Find where the given text appears and provide that cell's center as [x, y] coordinate. 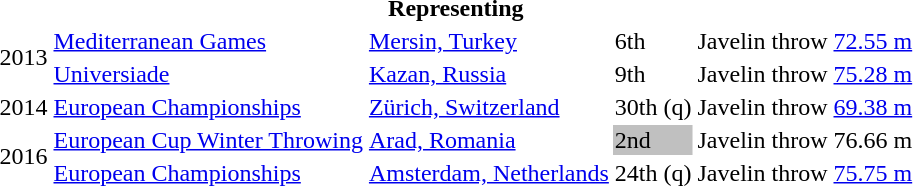
Zürich, Switzerland [488, 107]
Universiade [208, 74]
2nd [653, 140]
European Championships [208, 107]
European Cup Winter Throwing [208, 140]
Arad, Romania [488, 140]
Mersin, Turkey [488, 41]
Kazan, Russia [488, 74]
6th [653, 41]
Mediterranean Games [208, 41]
9th [653, 74]
30th (q) [653, 107]
